Find where the given text appears and provide that cell's center as (x, y) coordinate. 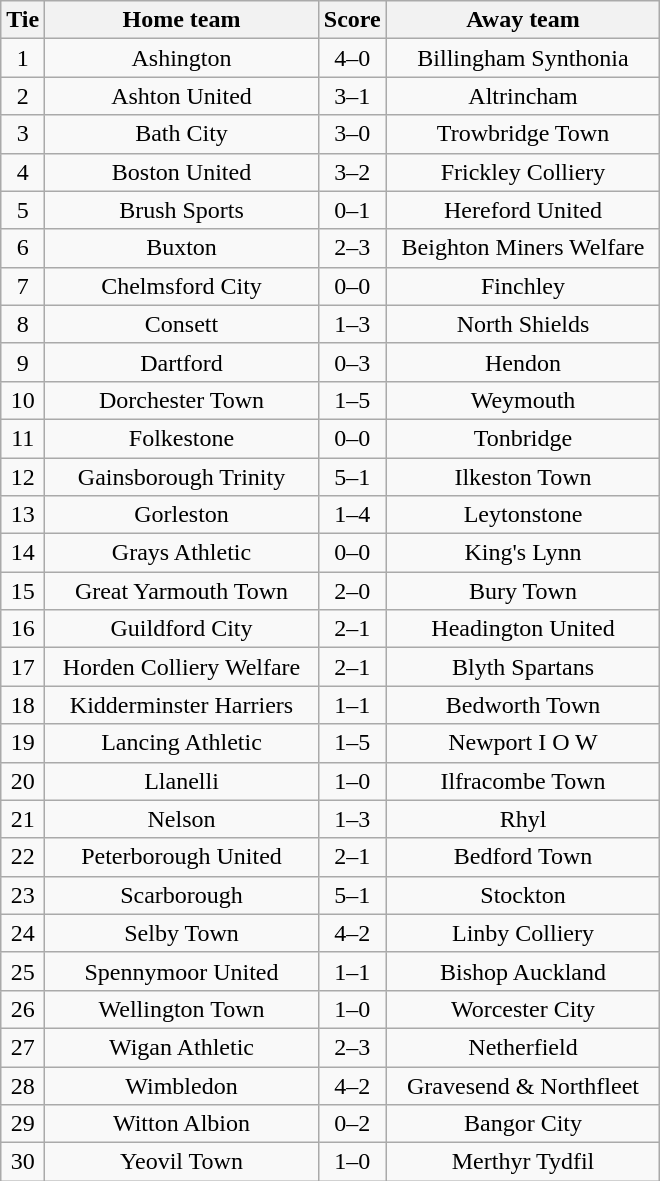
Home team (182, 20)
23 (23, 895)
Gainsborough Trinity (182, 477)
Boston United (182, 172)
Ilfracombe Town (523, 781)
Gorleston (182, 515)
Ashton United (182, 96)
13 (23, 515)
10 (23, 400)
Frickley Colliery (523, 172)
Headington United (523, 629)
Folkestone (182, 438)
3 (23, 134)
Guildford City (182, 629)
Grays Athletic (182, 553)
Consett (182, 324)
22 (23, 857)
1 (23, 58)
8 (23, 324)
Spennymoor United (182, 971)
Away team (523, 20)
Bath City (182, 134)
9 (23, 362)
Scarborough (182, 895)
Lancing Athletic (182, 743)
26 (23, 1009)
Bury Town (523, 591)
0–2 (352, 1124)
Ilkeston Town (523, 477)
Beighton Miners Welfare (523, 248)
12 (23, 477)
Wimbledon (182, 1085)
King's Lynn (523, 553)
Hereford United (523, 210)
Nelson (182, 819)
Newport I O W (523, 743)
Great Yarmouth Town (182, 591)
Rhyl (523, 819)
Gravesend & Northfleet (523, 1085)
Weymouth (523, 400)
24 (23, 933)
Peterborough United (182, 857)
Tonbridge (523, 438)
Wigan Athletic (182, 1047)
Bangor City (523, 1124)
Altrincham (523, 96)
Bedford Town (523, 857)
Worcester City (523, 1009)
Buxton (182, 248)
Score (352, 20)
Chelmsford City (182, 286)
Bedworth Town (523, 705)
19 (23, 743)
4–0 (352, 58)
1–4 (352, 515)
3–1 (352, 96)
3–2 (352, 172)
Blyth Spartans (523, 667)
29 (23, 1124)
Dorchester Town (182, 400)
4 (23, 172)
Ashington (182, 58)
Wellington Town (182, 1009)
21 (23, 819)
North Shields (523, 324)
Billingham Synthonia (523, 58)
Stockton (523, 895)
Kidderminster Harriers (182, 705)
5 (23, 210)
11 (23, 438)
Horden Colliery Welfare (182, 667)
Merthyr Tydfil (523, 1162)
25 (23, 971)
3–0 (352, 134)
Tie (23, 20)
30 (23, 1162)
Trowbridge Town (523, 134)
Selby Town (182, 933)
Finchley (523, 286)
2 (23, 96)
15 (23, 591)
17 (23, 667)
Witton Albion (182, 1124)
Yeovil Town (182, 1162)
27 (23, 1047)
Hendon (523, 362)
Bishop Auckland (523, 971)
2–0 (352, 591)
Brush Sports (182, 210)
Netherfield (523, 1047)
28 (23, 1085)
Leytonstone (523, 515)
Llanelli (182, 781)
Dartford (182, 362)
0–3 (352, 362)
20 (23, 781)
7 (23, 286)
14 (23, 553)
18 (23, 705)
6 (23, 248)
16 (23, 629)
0–1 (352, 210)
Linby Colliery (523, 933)
